For the text-containing cell, return its midpoint in (x, y) coordinate format. 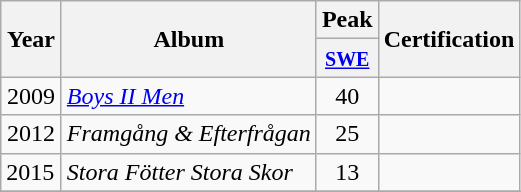
SWE (347, 58)
Peak (347, 20)
25 (347, 134)
2009 (32, 96)
2012 (32, 134)
Boys II Men (188, 96)
Framgång & Efterfrågan (188, 134)
40 (347, 96)
Certification (449, 39)
Album (188, 39)
Year (32, 39)
Stora Fötter Stora Skor (188, 172)
2015 (32, 172)
13 (347, 172)
